Extract the (X, Y) coordinate from the center of the cell holding the provided text.  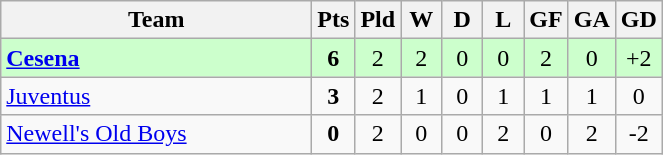
3 (334, 96)
Team (156, 20)
GD (638, 20)
GF (546, 20)
+2 (638, 58)
6 (334, 58)
D (462, 20)
W (422, 20)
Cesena (156, 58)
Pld (378, 20)
Newell's Old Boys (156, 134)
Pts (334, 20)
-2 (638, 134)
GA (592, 20)
Juventus (156, 96)
L (504, 20)
